Pinpoint the cell where the given text exists, returning its (X, Y) midpoint coordinate. 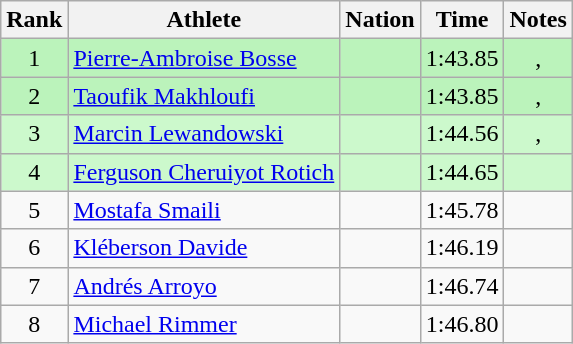
Marcin Lewandowski (204, 134)
Athlete (204, 20)
8 (34, 324)
Pierre-Ambroise Bosse (204, 58)
Mostafa Smaili (204, 210)
Nation (380, 20)
4 (34, 172)
Taoufik Makhloufi (204, 96)
Andrés Arroyo (204, 286)
5 (34, 210)
Michael Rimmer (204, 324)
1:46.80 (462, 324)
1 (34, 58)
Rank (34, 20)
Ferguson Cheruiyot Rotich (204, 172)
6 (34, 248)
7 (34, 286)
Notes (538, 20)
Time (462, 20)
2 (34, 96)
1:45.78 (462, 210)
1:44.65 (462, 172)
1:44.56 (462, 134)
Kléberson Davide (204, 248)
1:46.74 (462, 286)
3 (34, 134)
1:46.19 (462, 248)
